Search for the cell housing the specified text and yield its (x, y) center coordinate. 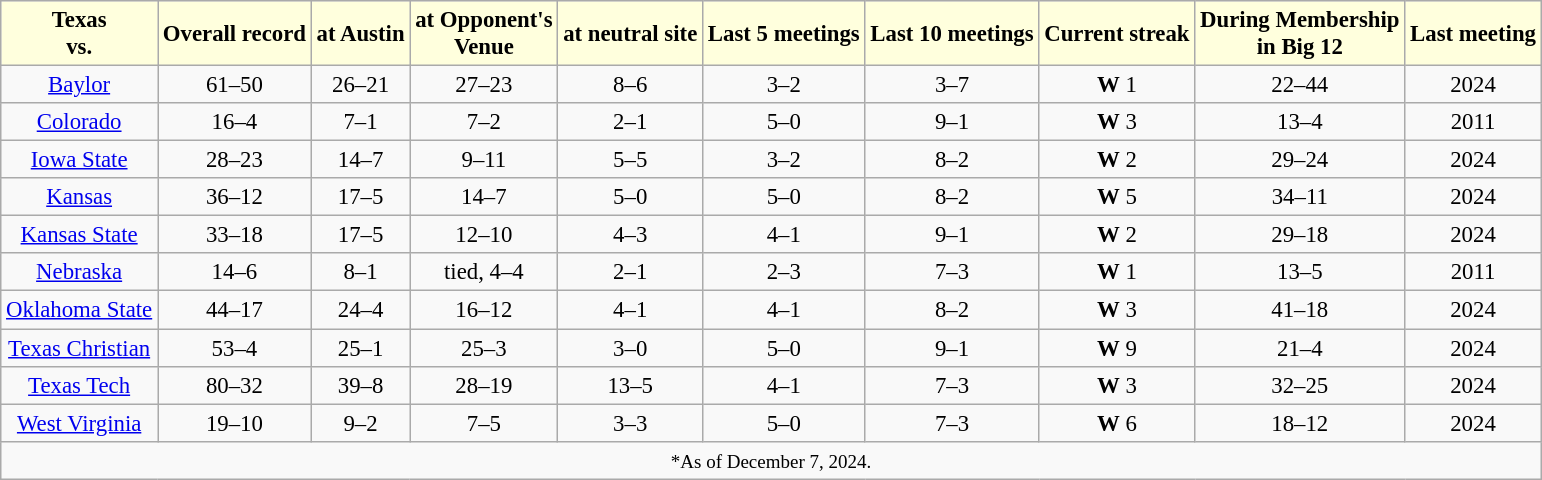
Oklahoma State (80, 310)
14–6 (235, 273)
at Opponent's Venue (484, 34)
Last 10 meetings (952, 34)
3–0 (630, 348)
25–3 (484, 348)
29–24 (1300, 160)
During Membershipin Big 12 (1300, 34)
29–18 (1300, 235)
Colorado (80, 122)
3–3 (630, 423)
Kansas State (80, 235)
80–32 (235, 385)
at Austin (360, 34)
39–8 (360, 385)
19–10 (235, 423)
W 9 (1117, 348)
Current streak (1117, 34)
4–3 (630, 235)
26–21 (360, 85)
West Virginia (80, 423)
24–4 (360, 310)
Texas Christian (80, 348)
Baylor (80, 85)
5–5 (630, 160)
8–6 (630, 85)
Iowa State (80, 160)
13–4 (1300, 122)
*As of December 7, 2024. (772, 460)
9–11 (484, 160)
22–44 (1300, 85)
53–4 (235, 348)
33–18 (235, 235)
Kansas (80, 197)
at neutral site (630, 34)
16–4 (235, 122)
2–3 (784, 273)
7–5 (484, 423)
Texasvs. (80, 34)
W 6 (1117, 423)
Last meeting (1474, 34)
3–7 (952, 85)
28–19 (484, 385)
Overall record (235, 34)
44–17 (235, 310)
28–23 (235, 160)
61–50 (235, 85)
tied, 4–4 (484, 273)
7–1 (360, 122)
7–2 (484, 122)
W 5 (1117, 197)
41–18 (1300, 310)
Last 5 meetings (784, 34)
32–25 (1300, 385)
34–11 (1300, 197)
25–1 (360, 348)
36–12 (235, 197)
18–12 (1300, 423)
16–12 (484, 310)
21–4 (1300, 348)
8–1 (360, 273)
9–2 (360, 423)
Nebraska (80, 273)
Texas Tech (80, 385)
12–10 (484, 235)
27–23 (484, 85)
